Extract the [X, Y] coordinate from the center of the cell holding the provided text.  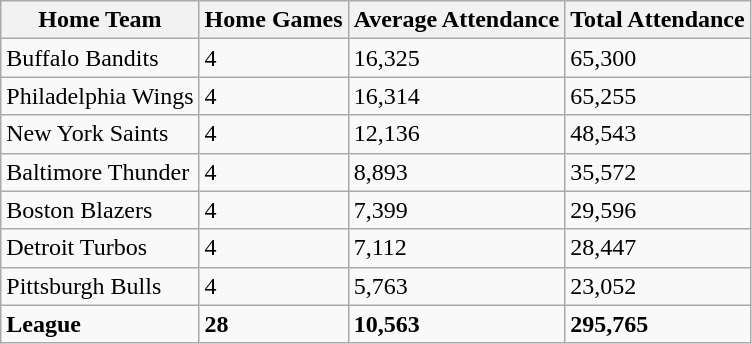
35,572 [658, 172]
28,447 [658, 248]
65,300 [658, 58]
Average Attendance [456, 20]
7,399 [456, 210]
League [100, 324]
5,763 [456, 286]
Philadelphia Wings [100, 96]
29,596 [658, 210]
Home Team [100, 20]
Detroit Turbos [100, 248]
Buffalo Bandits [100, 58]
65,255 [658, 96]
8,893 [456, 172]
12,136 [456, 134]
28 [274, 324]
Total Attendance [658, 20]
23,052 [658, 286]
Home Games [274, 20]
7,112 [456, 248]
16,314 [456, 96]
New York Saints [100, 134]
Boston Blazers [100, 210]
10,563 [456, 324]
16,325 [456, 58]
295,765 [658, 324]
48,543 [658, 134]
Pittsburgh Bulls [100, 286]
Baltimore Thunder [100, 172]
